Return (X, Y) of the center of cell containing provided text 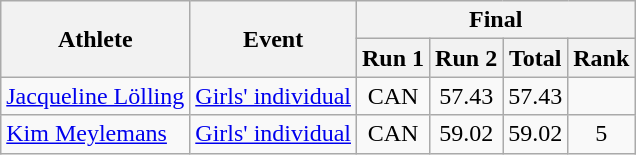
Run 2 (466, 58)
Total (536, 58)
Jacqueline Lölling (96, 96)
Event (274, 39)
Rank (602, 58)
Run 1 (392, 58)
Kim Meylemans (96, 134)
5 (602, 134)
Athlete (96, 39)
Final (495, 20)
